Scan for the cell matching the given text and deliver its (X, Y) coordinate at center. 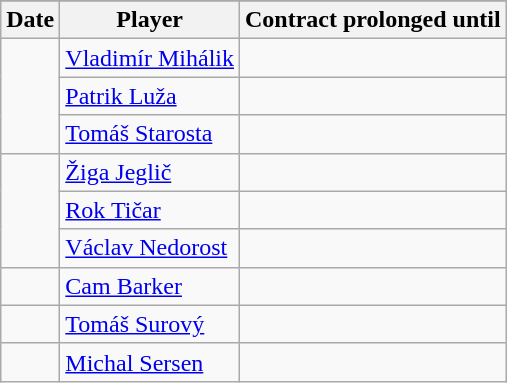
Cam Barker (150, 286)
Tomáš Surový (150, 324)
Contract prolonged until (374, 20)
Tomáš Starosta (150, 134)
Date (30, 20)
Michal Sersen (150, 362)
Vladimír Mihálik (150, 58)
Žiga Jeglič (150, 172)
Václav Nedorost (150, 248)
Patrik Luža (150, 96)
Player (150, 20)
Rok Tičar (150, 210)
